Determine the [X, Y] coordinate at the center of the cell enclosing the given text.  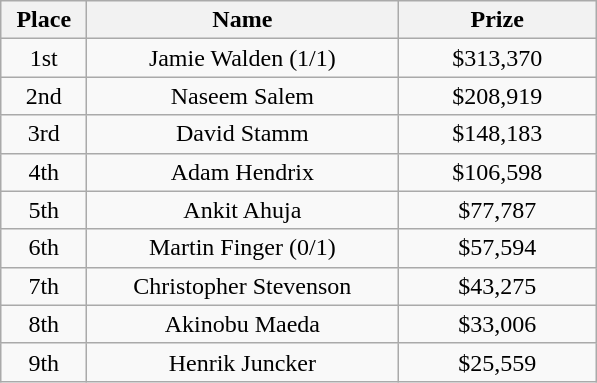
Ankit Ahuja [242, 210]
5th [44, 210]
$57,594 [498, 248]
$77,787 [498, 210]
Adam Hendrix [242, 172]
1st [44, 58]
4th [44, 172]
Name [242, 20]
$43,275 [498, 286]
$33,006 [498, 324]
$148,183 [498, 134]
$313,370 [498, 58]
$106,598 [498, 172]
Henrik Juncker [242, 362]
2nd [44, 96]
9th [44, 362]
$208,919 [498, 96]
6th [44, 248]
Jamie Walden (1/1) [242, 58]
Akinobu Maeda [242, 324]
7th [44, 286]
3rd [44, 134]
Naseem Salem [242, 96]
Prize [498, 20]
Christopher Stevenson [242, 286]
8th [44, 324]
Place [44, 20]
Martin Finger (0/1) [242, 248]
$25,559 [498, 362]
David Stamm [242, 134]
